Determine the (x, y) coordinate at the center of the cell enclosing the given text.  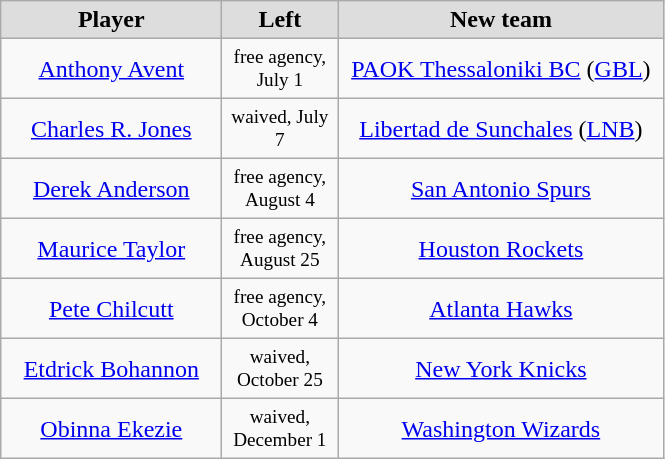
free agency, August 25 (280, 249)
Derek Anderson (112, 189)
waived, October 25 (280, 369)
Pete Chilcutt (112, 309)
New York Knicks (501, 369)
Libertad de Sunchales (LNB) (501, 129)
free agency, October 4 (280, 309)
Houston Rockets (501, 249)
Washington Wizards (501, 429)
Obinna Ekezie (112, 429)
Maurice Taylor (112, 249)
free agency, August 4 (280, 189)
Charles R. Jones (112, 129)
Etdrick Bohannon (112, 369)
Left (280, 20)
Atlanta Hawks (501, 309)
free agency, July 1 (280, 69)
waived, December 1 (280, 429)
Anthony Avent (112, 69)
PAOK Thessaloniki BC (GBL) (501, 69)
Player (112, 20)
waived, July 7 (280, 129)
New team (501, 20)
San Antonio Spurs (501, 189)
